Locate the cell with the specified text and output its (X, Y) center coordinate. 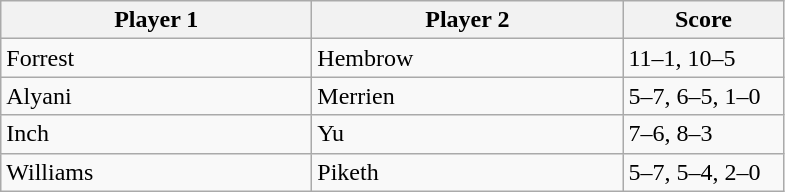
5–7, 5–4, 2–0 (704, 172)
Williams (156, 172)
Yu (468, 134)
Score (704, 20)
Piketh (468, 172)
Player 2 (468, 20)
7–6, 8–3 (704, 134)
Player 1 (156, 20)
Forrest (156, 58)
Alyani (156, 96)
Merrien (468, 96)
5–7, 6–5, 1–0 (704, 96)
Inch (156, 134)
11–1, 10–5 (704, 58)
Hembrow (468, 58)
